Identify which cell holds the provided text, then report its (X, Y) central coordinate. 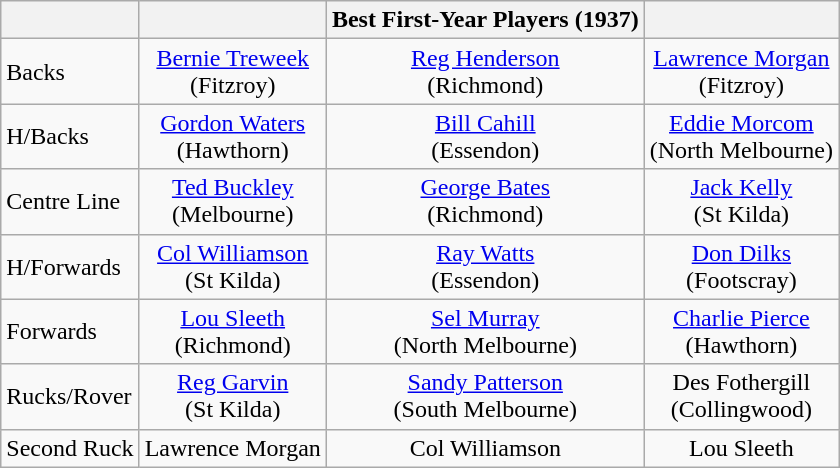
Reg Garvin(St Kilda) (232, 396)
Bill Cahill(Essendon) (485, 136)
Ted Buckley(Melbourne) (232, 202)
Best First-Year Players (1937) (485, 20)
Second Ruck (70, 448)
Centre Line (70, 202)
Eddie Morcom(North Melbourne) (741, 136)
Lawrence Morgan (232, 448)
Ray Watts(Essendon) (485, 266)
Col Williamson (485, 448)
Backs (70, 72)
H/Forwards (70, 266)
Forwards (70, 332)
Bernie Treweek(Fitzroy) (232, 72)
Sel Murray(North Melbourne) (485, 332)
Reg Henderson(Richmond) (485, 72)
Des Fothergill(Collingwood) (741, 396)
H/Backs (70, 136)
Charlie Pierce(Hawthorn) (741, 332)
Don Dilks(Footscray) (741, 266)
Sandy Patterson(South Melbourne) (485, 396)
Gordon Waters(Hawthorn) (232, 136)
Col Williamson(St Kilda) (232, 266)
Lou Sleeth(Richmond) (232, 332)
Lawrence Morgan(Fitzroy) (741, 72)
Rucks/Rover (70, 396)
George Bates(Richmond) (485, 202)
Lou Sleeth (741, 448)
Jack Kelly(St Kilda) (741, 202)
